Capture the cell that displays the provided text and extract its [X, Y] central coordinate. 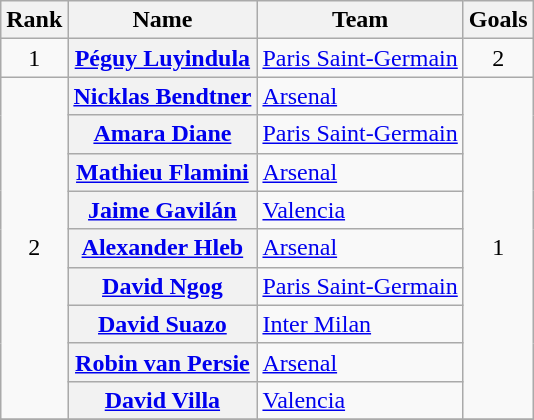
Team [360, 20]
Jaime Gavilán [162, 210]
Name [162, 20]
Péguy Luyindula [162, 58]
Inter Milan [360, 324]
David Suazo [162, 324]
Robin van Persie [162, 362]
Alexander Hleb [162, 248]
David Ngog [162, 286]
Amara Diane [162, 134]
Rank [34, 20]
David Villa [162, 400]
Nicklas Bendtner [162, 96]
Goals [498, 20]
Mathieu Flamini [162, 172]
